Provide the (x, y) coordinate of the cell's center where the given text is located.  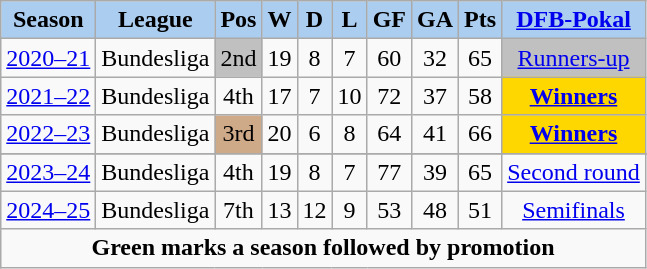
41 (436, 134)
60 (389, 58)
51 (480, 210)
2023–24 (48, 172)
Second round (574, 172)
77 (389, 172)
GA (436, 20)
7th (238, 210)
53 (389, 210)
GF (389, 20)
72 (389, 96)
37 (436, 96)
39 (436, 172)
Runners-up (574, 58)
Season (48, 20)
Green marks a season followed by promotion (324, 248)
D (314, 20)
66 (480, 134)
12 (314, 210)
Pos (238, 20)
6 (314, 134)
20 (280, 134)
2021–22 (48, 96)
17 (280, 96)
2nd (238, 58)
13 (280, 210)
2020–21 (48, 58)
Pts (480, 20)
DFB-Pokal (574, 20)
32 (436, 58)
48 (436, 210)
2024–25 (48, 210)
League (156, 20)
64 (389, 134)
2022–23 (48, 134)
10 (350, 96)
Semifinals (574, 210)
L (350, 20)
9 (350, 210)
W (280, 20)
3rd (238, 134)
58 (480, 96)
